Determine the (x, y) coordinate at the center of the cell enclosing the given text.  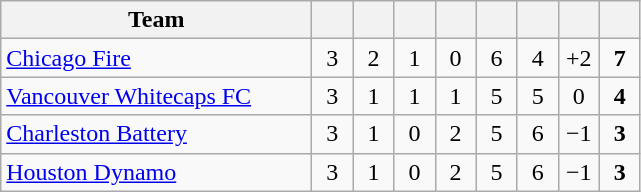
7 (620, 58)
Charleston Battery (156, 134)
Houston Dynamo (156, 172)
Vancouver Whitecaps FC (156, 96)
Team (156, 20)
Chicago Fire (156, 58)
+2 (578, 58)
